Determine the [x, y] coordinate at the center of the cell enclosing the given text.  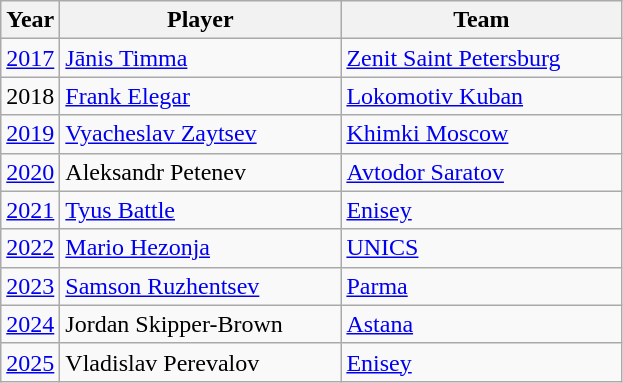
Zenit Saint Petersburg [482, 58]
Aleksandr Petenev [200, 172]
Tyus Battle [200, 210]
Year [30, 20]
Astana [482, 324]
Frank Elegar [200, 96]
Lokomotiv Kuban [482, 96]
2021 [30, 210]
2025 [30, 362]
Vyacheslav Zaytsev [200, 134]
Vladislav Perevalov [200, 362]
2023 [30, 286]
Avtodor Saratov [482, 172]
Jordan Skipper-Brown [200, 324]
2024 [30, 324]
Player [200, 20]
2019 [30, 134]
Team [482, 20]
Khimki Moscow [482, 134]
2018 [30, 96]
2020 [30, 172]
Jānis Timma [200, 58]
UNICS [482, 248]
2017 [30, 58]
Mario Hezonja [200, 248]
2022 [30, 248]
Parma [482, 286]
Samson Ruzhentsev [200, 286]
